Output the (x, y) coordinate of the center of the cell containing the given text.  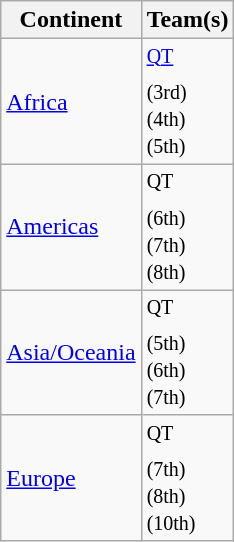
Team(s) (188, 20)
QT (3rd) (4th) (5th) (188, 102)
Africa (71, 102)
Americas (71, 227)
QT (6th) (7th) (8th) (188, 227)
QT (5th) (6th) (7th) (188, 353)
Continent (71, 20)
QT (7th) (8th) (10th) (188, 478)
Asia/Oceania (71, 353)
Europe (71, 478)
